Identify which cell holds the provided text, then report its [x, y] central coordinate. 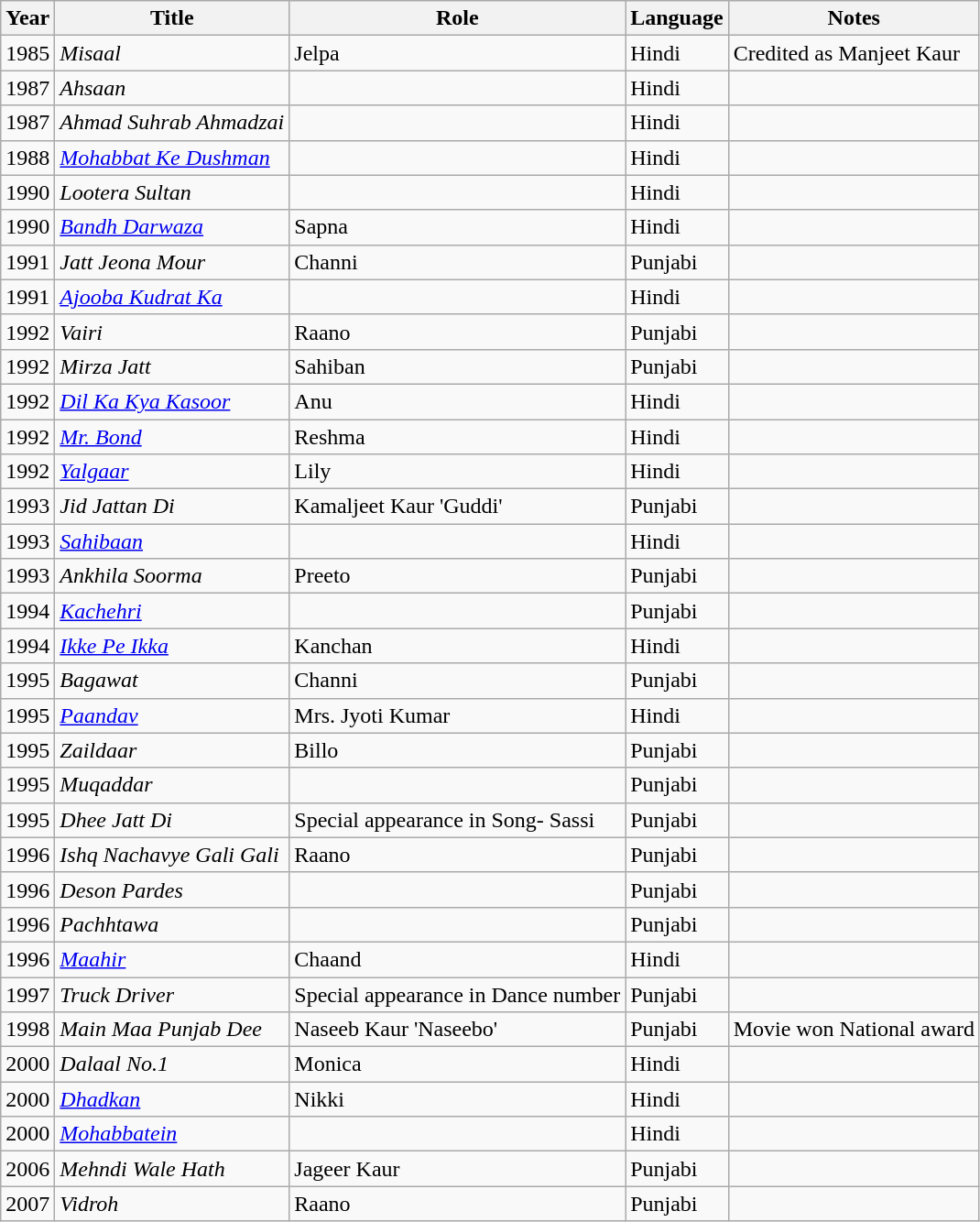
Ishq Nachavye Gali Gali [172, 855]
Mrs. Jyoti Kumar [458, 715]
Sahibaan [172, 541]
Paandav [172, 715]
Role [458, 18]
Billo [458, 750]
Preeto [458, 576]
Nikki [458, 1099]
1997 [27, 994]
Mehndi Wale Hath [172, 1169]
Credited as Manjeet Kaur [854, 53]
Main Maa Punjab Dee [172, 1030]
Truck Driver [172, 994]
Jatt Jeona Mour [172, 262]
Ajooba Kudrat Ka [172, 297]
Deson Pardes [172, 889]
Kachehri [172, 611]
Mirza Jatt [172, 366]
Dil Ka Kya Kasoor [172, 401]
Kamaljeet Kaur 'Guddi' [458, 507]
Mohabbatein [172, 1134]
Language [677, 18]
Monica [458, 1064]
Mr. Bond [172, 437]
Kanchan [458, 646]
Dhadkan [172, 1099]
2006 [27, 1169]
2007 [27, 1204]
Dalaal No.1 [172, 1064]
Reshma [458, 437]
Dhee Jatt Di [172, 820]
Special appearance in Dance number [458, 994]
Bandh Darwaza [172, 227]
Jelpa [458, 53]
Sapna [458, 227]
Jid Jattan Di [172, 507]
Lily [458, 472]
Ahsaan [172, 88]
Movie won National award [854, 1030]
Misaal [172, 53]
Lootera Sultan [172, 192]
Notes [854, 18]
Chaand [458, 959]
Vairi [172, 332]
1998 [27, 1030]
Jageer Kaur [458, 1169]
Yalgaar [172, 472]
Zaildaar [172, 750]
Muqaddar [172, 785]
Mohabbat Ke Dushman [172, 158]
Naseeb Kaur 'Naseebo' [458, 1030]
Vidroh [172, 1204]
1988 [27, 158]
Pachhtawa [172, 924]
Anu [458, 401]
Ahmad Suhrab Ahmadzai [172, 123]
Special appearance in Song- Sassi [458, 820]
Maahir [172, 959]
Sahiban [458, 366]
1985 [27, 53]
Title [172, 18]
Ankhila Soorma [172, 576]
Ikke Pe Ikka [172, 646]
Year [27, 18]
Bagawat [172, 681]
